Return the [x, y] coordinate for the center point of the cell that contains the specified text.  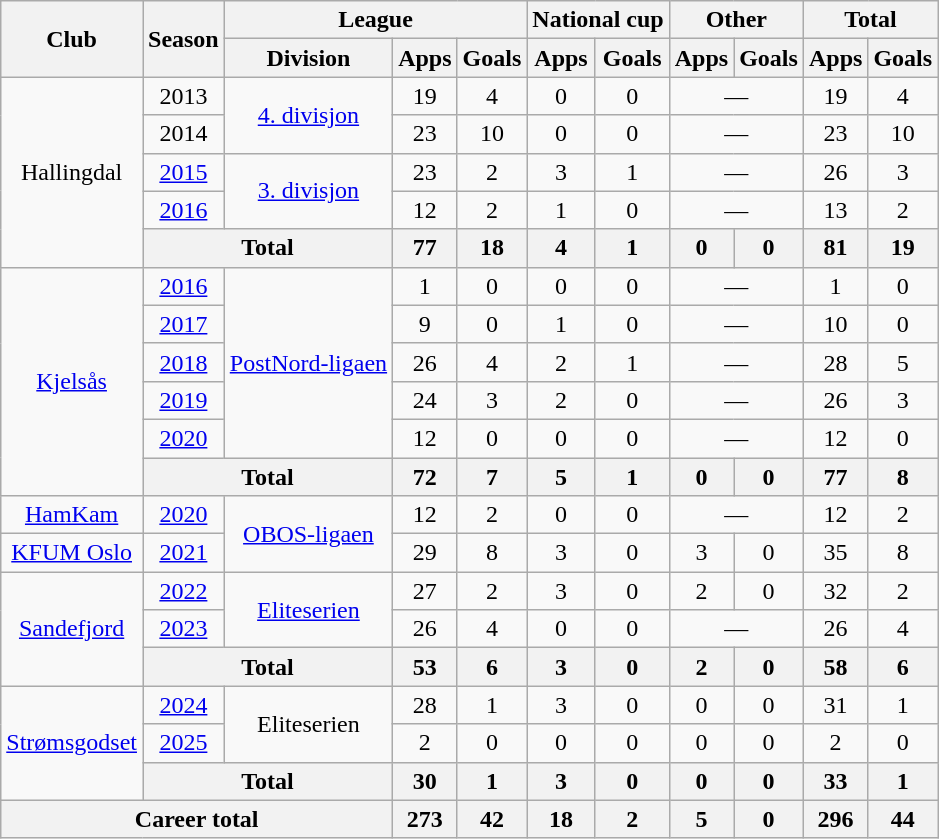
League [376, 20]
2018 [183, 362]
273 [425, 819]
27 [425, 591]
2023 [183, 629]
42 [492, 819]
2022 [183, 591]
2025 [183, 743]
33 [835, 781]
2017 [183, 324]
44 [903, 819]
Hallingdal [72, 172]
Kjelsås [72, 381]
4. divisjon [308, 115]
3. divisjon [308, 191]
24 [425, 400]
81 [835, 248]
13 [835, 210]
53 [425, 667]
Division [308, 58]
296 [835, 819]
National cup [598, 20]
58 [835, 667]
Other [736, 20]
2024 [183, 705]
Club [72, 39]
32 [835, 591]
2013 [183, 96]
Career total [197, 819]
35 [835, 553]
HamKam [72, 515]
Strømsgodset [72, 743]
72 [425, 477]
KFUM Oslo [72, 553]
Sandefjord [72, 629]
30 [425, 781]
31 [835, 705]
PostNord-ligaen [308, 362]
2015 [183, 172]
2019 [183, 400]
9 [425, 324]
2014 [183, 134]
Season [183, 39]
29 [425, 553]
7 [492, 477]
2021 [183, 553]
OBOS-ligaen [308, 534]
